From the cell containing the given text, extract its center point as [x, y] coordinate. 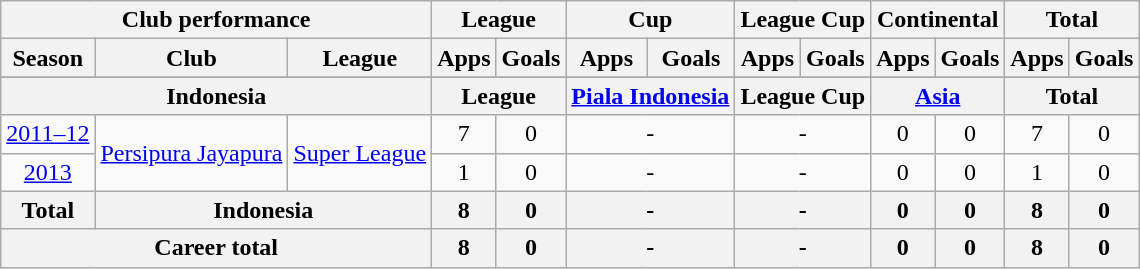
2011–12 [48, 134]
Continental [938, 20]
Piala Indonesia [650, 96]
Career total [216, 248]
Club [192, 58]
Super League [360, 153]
2013 [48, 172]
Persipura Jayapura [192, 153]
Club performance [216, 20]
Season [48, 58]
Cup [650, 20]
Asia [938, 96]
